Scan for the cell matching the given text and deliver its [X, Y] coordinate at center. 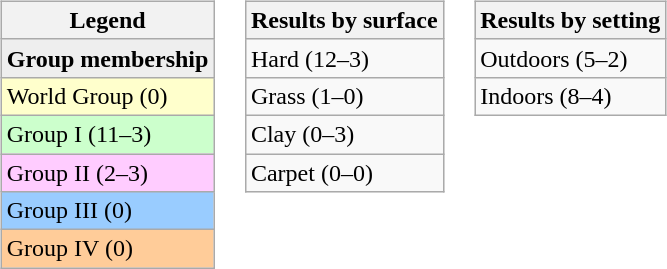
Carpet (0–0) [344, 173]
Clay (0–3) [344, 134]
Legend [108, 20]
Results by setting [570, 20]
Indoors (8–4) [570, 96]
Hard (12–3) [344, 58]
Outdoors (5–2) [570, 58]
Results by surface [344, 20]
Group III (0) [108, 211]
World Group (0) [108, 96]
Group II (2–3) [108, 173]
Grass (1–0) [344, 96]
Group IV (0) [108, 249]
Group membership [108, 58]
Group I (11–3) [108, 134]
